Search for the cell housing the specified text and yield its [X, Y] center coordinate. 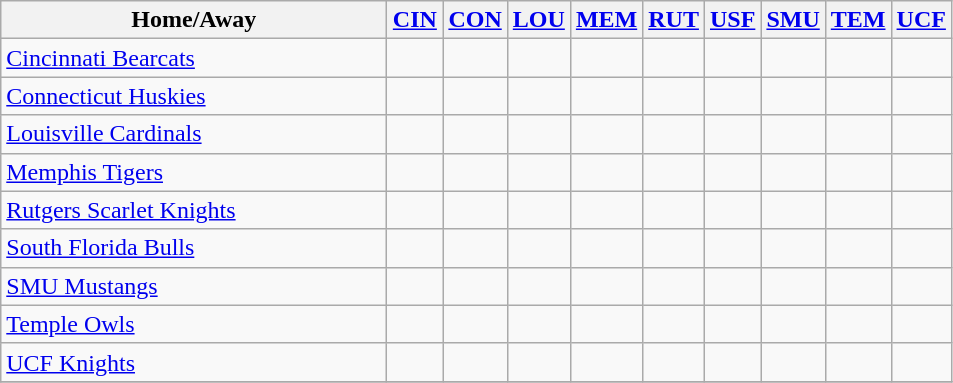
Temple Owls [194, 324]
UCF [921, 20]
MEM [606, 20]
TEM [858, 20]
RUT [674, 20]
UCF Knights [194, 362]
CIN [415, 20]
CON [475, 20]
SMU [793, 20]
USF [732, 20]
Home/Away [194, 20]
Cincinnati Bearcats [194, 58]
Rutgers Scarlet Knights [194, 210]
LOU [538, 20]
South Florida Bulls [194, 248]
Connecticut Huskies [194, 96]
Louisville Cardinals [194, 134]
SMU Mustangs [194, 286]
Memphis Tigers [194, 172]
